Return the [x, y] coordinate for the center point of the cell that contains the specified text.  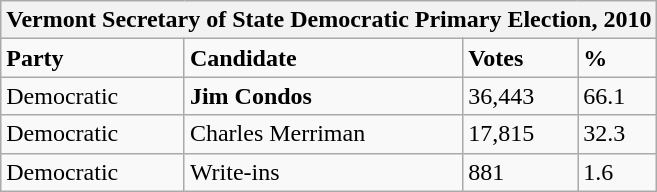
% [618, 58]
36,443 [520, 96]
Candidate [323, 58]
Party [93, 58]
Votes [520, 58]
Charles Merriman [323, 134]
881 [520, 172]
Write-ins [323, 172]
Jim Condos [323, 96]
66.1 [618, 96]
Vermont Secretary of State Democratic Primary Election, 2010 [329, 20]
1.6 [618, 172]
17,815 [520, 134]
32.3 [618, 134]
